Identify which cell holds the provided text, then report its [X, Y] central coordinate. 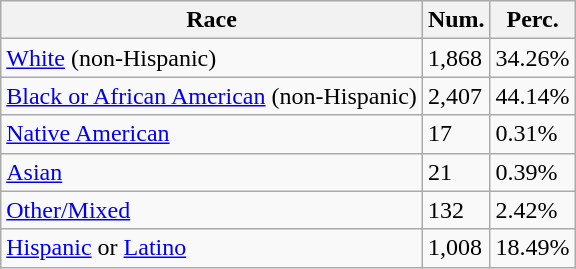
Perc. [532, 20]
2.42% [532, 210]
Black or African American (non-Hispanic) [212, 96]
0.31% [532, 134]
1,868 [456, 58]
18.49% [532, 248]
0.39% [532, 172]
Native American [212, 134]
44.14% [532, 96]
132 [456, 210]
White (non-Hispanic) [212, 58]
Other/Mixed [212, 210]
1,008 [456, 248]
2,407 [456, 96]
21 [456, 172]
17 [456, 134]
34.26% [532, 58]
Hispanic or Latino [212, 248]
Race [212, 20]
Num. [456, 20]
Asian [212, 172]
